Determine the [x, y] coordinate at the center of the cell enclosing the given text.  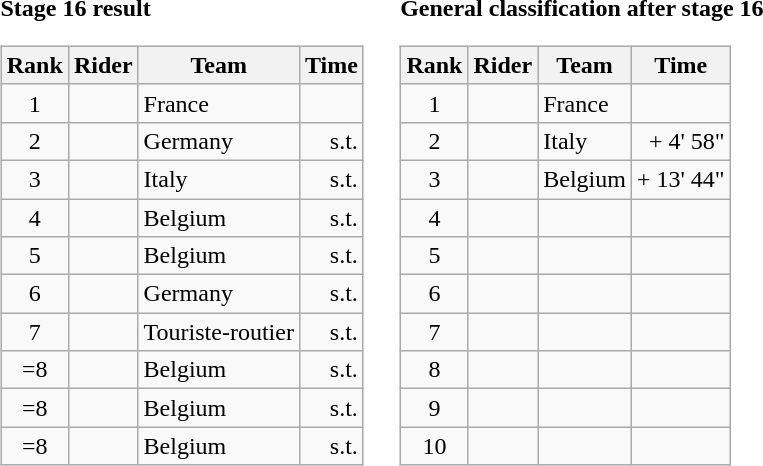
10 [434, 446]
9 [434, 408]
Touriste-routier [218, 332]
+ 4' 58" [680, 141]
8 [434, 370]
+ 13' 44" [680, 179]
